Scan for the cell matching the given text and deliver its (x, y) coordinate at center. 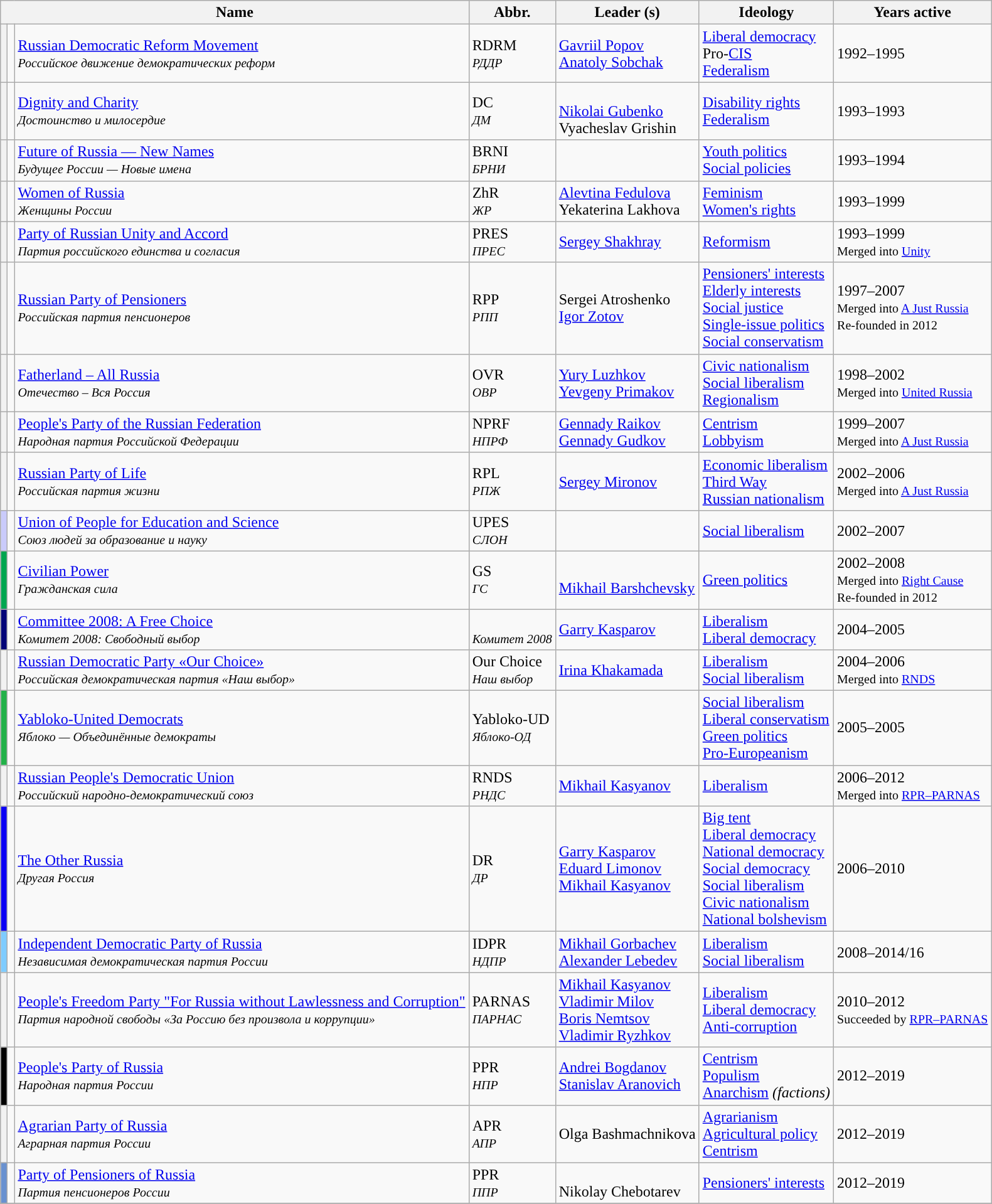
Leader (s) (627, 13)
Garry Kasparov (627, 629)
Civic nationalismSocial liberalismRegionalism (766, 383)
2004–2006Merged into RNDS (912, 670)
CentrismPopulismAnarchism (factions) (766, 1076)
Pensioners' interestsElderly interestsSocial justiceSingle-issue politicsSocial conservatism (766, 308)
Russian Democratic Reform MovementРоссийское движение демократических реформ (242, 53)
FeminismWomen's rights (766, 201)
LiberalismLiberal democracyAnti-corruption (766, 1010)
2002–2007 (912, 531)
Pensioners' interests (766, 1183)
Youth politicsSocial policies (766, 161)
The Other RussiaДругая Россия (242, 869)
Mikhail KasyanovVladimir MilovBoris NemtsovVladimir Ryzhkov (627, 1010)
Social liberalism (766, 531)
Fatherland – All RussiaОтечество – Вся Россия (242, 383)
2005–2005 (912, 728)
Women of RussiaЖенщины России (242, 201)
Reformism (766, 242)
PARNASПАРНАС (512, 1010)
OVRОВР (512, 383)
UPESСЛОН (512, 531)
Garry KasparovEduard LimonovMikhail Kasyanov (627, 869)
Russian People's Democratic UnionРоссийский народно-демократический союз (242, 786)
Nikolai GubenkoVyacheslav Grishin (627, 111)
Sergey Mironov (627, 481)
Liberal democracyPro-CISFederalism (766, 53)
AgrarianismAgricultural policyCentrism (766, 1134)
1993–1999 (912, 201)
Yury LuzhkovYevgeny Primakov (627, 383)
Party of Pensioners of RussiaПартия пенсионеров России (242, 1183)
2002–2006Merged into A Just Russia (912, 481)
Future of Russia — New NamesБудущее России — Новые имена (242, 161)
Olga Bashmachnikova (627, 1134)
APRАПР (512, 1134)
1997–2007Merged into A Just RussiaRe-founded in 2012 (912, 308)
Our ChoiceНаш выбор (512, 670)
2010–2012Succeeded by RPR–PARNAS (912, 1010)
Independent Democratic Party of RussiaНезависимая демократическая партия России (242, 952)
Yabloko-UDЯблоко-ОД (512, 728)
1993–1994 (912, 161)
1999–2007Merged into A Just Russia (912, 432)
Mikhail Barshchevsky (627, 580)
Disability rightsFederalism (766, 111)
Abbr. (512, 13)
Gavriil PopovAnatoly Sobchak (627, 53)
RPPРПП (512, 308)
PPRНПР (512, 1076)
GSГС (512, 580)
People's Party of the Russian FederationНародная партия Российской Федерации (242, 432)
People's Freedom Party "For Russia without Lawlessness and Corruption"Партия народной свободы «За Россию без произвола и коррупции» (242, 1010)
Union of People for Education and ScienceСоюз людей за образование и науку (242, 531)
Mikhail Kasyanov (627, 786)
PRESПРЕС (512, 242)
PPRППР (512, 1183)
Dignity and CharityДостоинство и милосердие (242, 111)
1993–1993 (912, 111)
IDPRНДПР (512, 952)
Social liberalismLiberal conservatismGreen politicsPro-Europeanism (766, 728)
Ideology (766, 13)
Yabloko-United DemocratsЯблоко — Объединённые демократы (242, 728)
Sergei AtroshenkoIgor Zotov (627, 308)
Russian Party of PensionersРоссийская партия пенсионеров (242, 308)
Green politics (766, 580)
DCДМ (512, 111)
Комитет 2008 (512, 629)
People's Party of RussiaНародная партия России (242, 1076)
2002–2008Merged into Right CauseRe-founded in 2012 (912, 580)
1993–1999Merged into Unity (912, 242)
Irina Khakamada (627, 670)
Big tentLiberal democracyNational democracySocial democracySocial liberalismCivic nationalismNational bolshevism (766, 869)
ZhRЖР (512, 201)
Agrarian Party of RussiaАграрная партия России (242, 1134)
BRNIБРНИ (512, 161)
1998–2002Merged into United Russia (912, 383)
Mikhail Gorbachev Alexander Lebedev (627, 952)
Andrei BogdanovStanislav Aranovich (627, 1076)
Sergey Shakhray (627, 242)
RNDSРНДС (512, 786)
2006–2012Merged into RPR–PARNAS (912, 786)
Economic liberalismThird WayRussian nationalism (766, 481)
Liberalism (766, 786)
Years active (912, 13)
Gennady RaikovGennady Gudkov (627, 432)
2008–2014/16 (912, 952)
Civilian PowerГражданская сила (242, 580)
2006–2010 (912, 869)
RPLРПЖ (512, 481)
Alevtina FedulovaYekaterina Lakhova (627, 201)
Name (235, 13)
Russian Party of LifeРоссийская партия жизни (242, 481)
2004–2005 (912, 629)
Nikolay Chebotarev (627, 1183)
NPRFНПРФ (512, 432)
DRДР (512, 869)
Committee 2008: A Free ChoiceКомитет 2008: Свободный выбор (242, 629)
1992–1995 (912, 53)
CentrismLobbyism (766, 432)
Russian Democratic Party «Our Choice»Российская демократическая партия «Наш выбор» (242, 670)
RDRMРДДР (512, 53)
Party of Russian Unity and AccordПартия российского единства и согласия (242, 242)
LiberalismLiberal democracy (766, 629)
